Scan for the cell matching the given text and deliver its (x, y) coordinate at center. 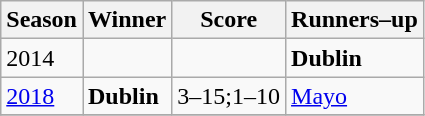
Score (229, 20)
2018 (42, 96)
Runners–up (355, 20)
2014 (42, 58)
3–15;1–10 (229, 96)
Mayo (355, 96)
Season (42, 20)
Winner (126, 20)
